Determine the [x, y] coordinate at the center of the cell enclosing the given text.  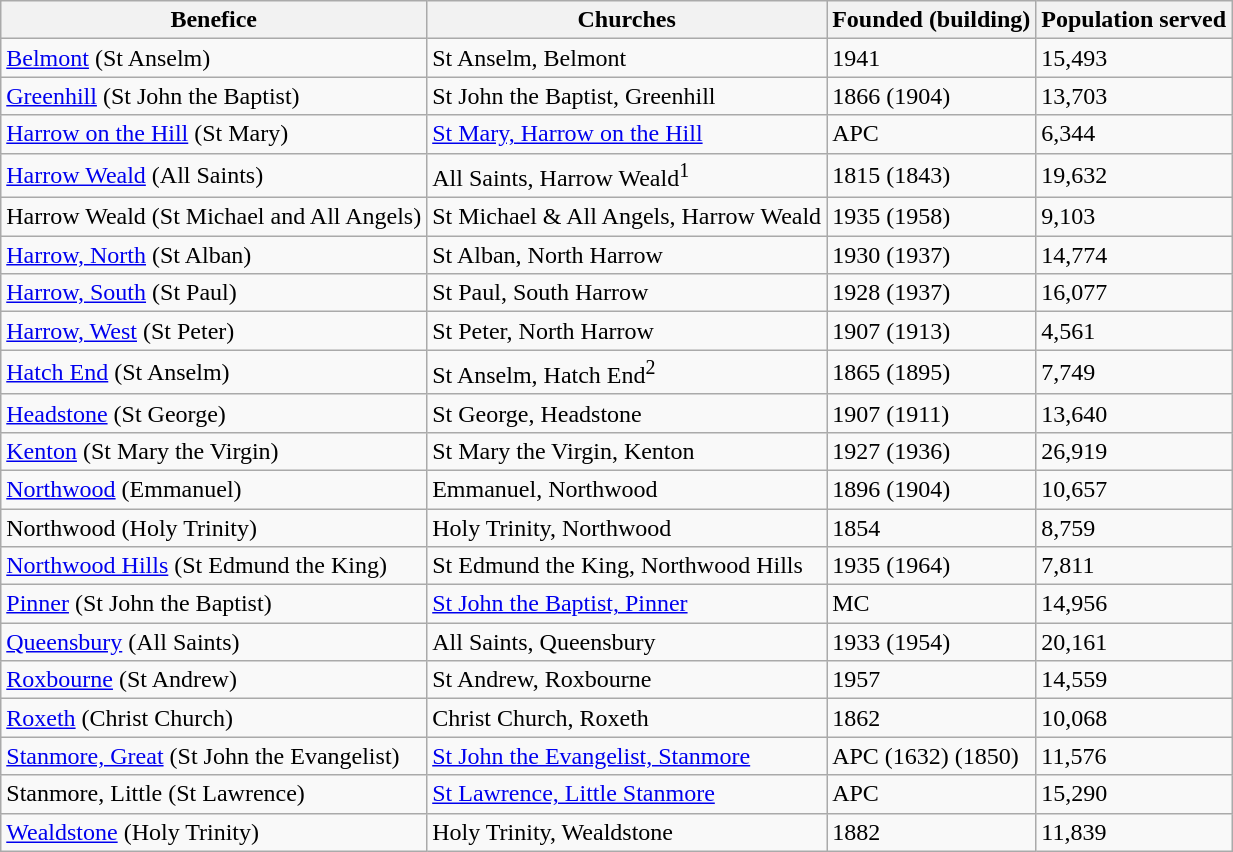
1957 [932, 680]
Belmont (St Anselm) [214, 58]
Harrow, West (St Peter) [214, 331]
11,839 [1134, 832]
20,161 [1134, 642]
Headstone (St George) [214, 413]
Hatch End (St Anselm) [214, 372]
Emmanuel, Northwood [627, 489]
1815 (1843) [932, 176]
St Anselm, Hatch End2 [627, 372]
1907 (1911) [932, 413]
1865 (1895) [932, 372]
15,290 [1134, 794]
Harrow, North (St Alban) [214, 255]
Queensbury (All Saints) [214, 642]
1927 (1936) [932, 451]
1907 (1913) [932, 331]
Population served [1134, 20]
Harrow Weald (All Saints) [214, 176]
Northwood Hills (St Edmund the King) [214, 566]
Holy Trinity, Northwood [627, 528]
1896 (1904) [932, 489]
Pinner (St John the Baptist) [214, 604]
Harrow Weald (St Michael and All Angels) [214, 217]
Holy Trinity, Wealdstone [627, 832]
1854 [932, 528]
14,559 [1134, 680]
15,493 [1134, 58]
6,344 [1134, 134]
St Edmund the King, Northwood Hills [627, 566]
APC (1632) (1850) [932, 756]
1935 (1958) [932, 217]
4,561 [1134, 331]
14,956 [1134, 604]
All Saints, Queensbury [627, 642]
St Alban, North Harrow [627, 255]
Roxeth (Christ Church) [214, 718]
16,077 [1134, 293]
All Saints, Harrow Weald1 [627, 176]
19,632 [1134, 176]
St Lawrence, Little Stanmore [627, 794]
Christ Church, Roxeth [627, 718]
St Peter, North Harrow [627, 331]
1941 [932, 58]
St Mary, Harrow on the Hill [627, 134]
Stanmore, Little (St Lawrence) [214, 794]
St John the Evangelist, Stanmore [627, 756]
Churches [627, 20]
St Andrew, Roxbourne [627, 680]
1930 (1937) [932, 255]
MC [932, 604]
1862 [932, 718]
Benefice [214, 20]
14,774 [1134, 255]
26,919 [1134, 451]
St Anselm, Belmont [627, 58]
10,657 [1134, 489]
Roxbourne (St Andrew) [214, 680]
Kenton (St Mary the Virgin) [214, 451]
7,749 [1134, 372]
13,703 [1134, 96]
10,068 [1134, 718]
1882 [932, 832]
St George, Headstone [627, 413]
Founded (building) [932, 20]
8,759 [1134, 528]
1928 (1937) [932, 293]
Harrow, South (St Paul) [214, 293]
Greenhill (St John the Baptist) [214, 96]
1866 (1904) [932, 96]
St Michael & All Angels, Harrow Weald [627, 217]
Wealdstone (Holy Trinity) [214, 832]
Stanmore, Great (St John the Evangelist) [214, 756]
St Paul, South Harrow [627, 293]
St John the Baptist, Pinner [627, 604]
9,103 [1134, 217]
13,640 [1134, 413]
7,811 [1134, 566]
11,576 [1134, 756]
St John the Baptist, Greenhill [627, 96]
St Mary the Virgin, Kenton [627, 451]
Northwood (Emmanuel) [214, 489]
Northwood (Holy Trinity) [214, 528]
1933 (1954) [932, 642]
Harrow on the Hill (St Mary) [214, 134]
1935 (1964) [932, 566]
